Scan for the cell matching the given text and deliver its [X, Y] coordinate at center. 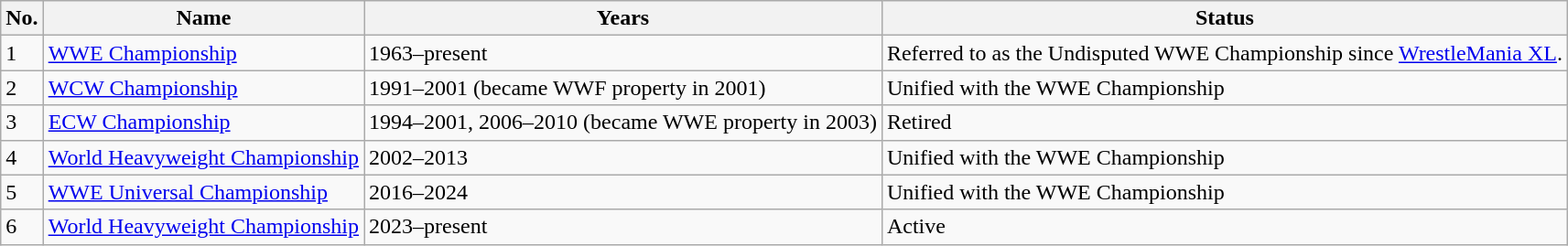
Years [623, 18]
WWE Championship [203, 53]
Name [203, 18]
2023–present [623, 227]
ECW Championship [203, 123]
No. [22, 18]
2002–2013 [623, 157]
4 [22, 157]
6 [22, 227]
1 [22, 53]
Active [1225, 227]
1994–2001, 2006–2010 (became WWE property in 2003) [623, 123]
Retired [1225, 123]
WCW Championship [203, 88]
3 [22, 123]
1991–2001 (became WWF property in 2001) [623, 88]
WWE Universal Championship [203, 192]
2016–2024 [623, 192]
Status [1225, 18]
5 [22, 192]
2 [22, 88]
Referred to as the Undisputed WWE Championship since WrestleMania XL. [1225, 53]
1963–present [623, 53]
